Locate the cell with the specified text and output its [x, y] center coordinate. 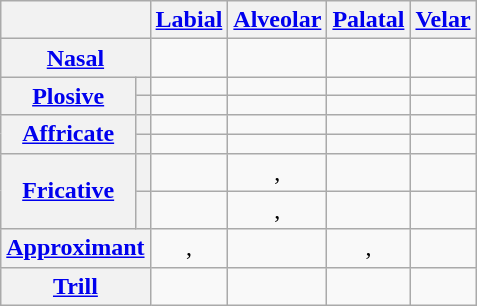
Plosive [68, 96]
Affricate [68, 134]
Velar [443, 20]
Palatal [368, 20]
Fricative [68, 191]
Nasal [76, 58]
Alveolar [278, 20]
Labial [189, 20]
Approximant [76, 248]
Trill [76, 286]
